Extract the (x, y) coordinate from the center of the cell holding the provided text.  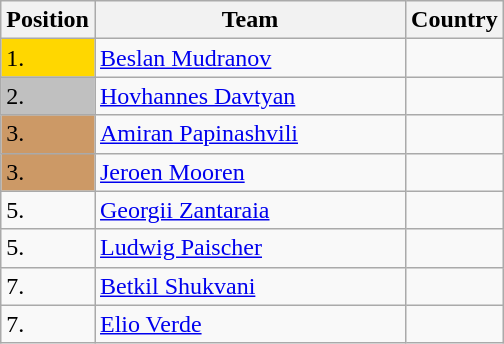
Position (48, 20)
2. (48, 96)
Beslan Mudranov (250, 58)
1. (48, 58)
Team (250, 20)
Georgii Zantaraia (250, 210)
Elio Verde (250, 324)
Country (455, 20)
Amiran Papinashvili (250, 134)
Hovhannes Davtyan (250, 96)
Ludwig Paischer (250, 248)
Betkil Shukvani (250, 286)
Jeroen Mooren (250, 172)
